Output the [x, y] coordinate of the center of the cell containing the given text.  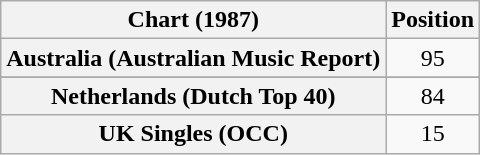
84 [433, 96]
15 [433, 134]
95 [433, 58]
UK Singles (OCC) [194, 134]
Chart (1987) [194, 20]
Netherlands (Dutch Top 40) [194, 96]
Position [433, 20]
Australia (Australian Music Report) [194, 58]
